Locate the cell with the specified text and output its (X, Y) center coordinate. 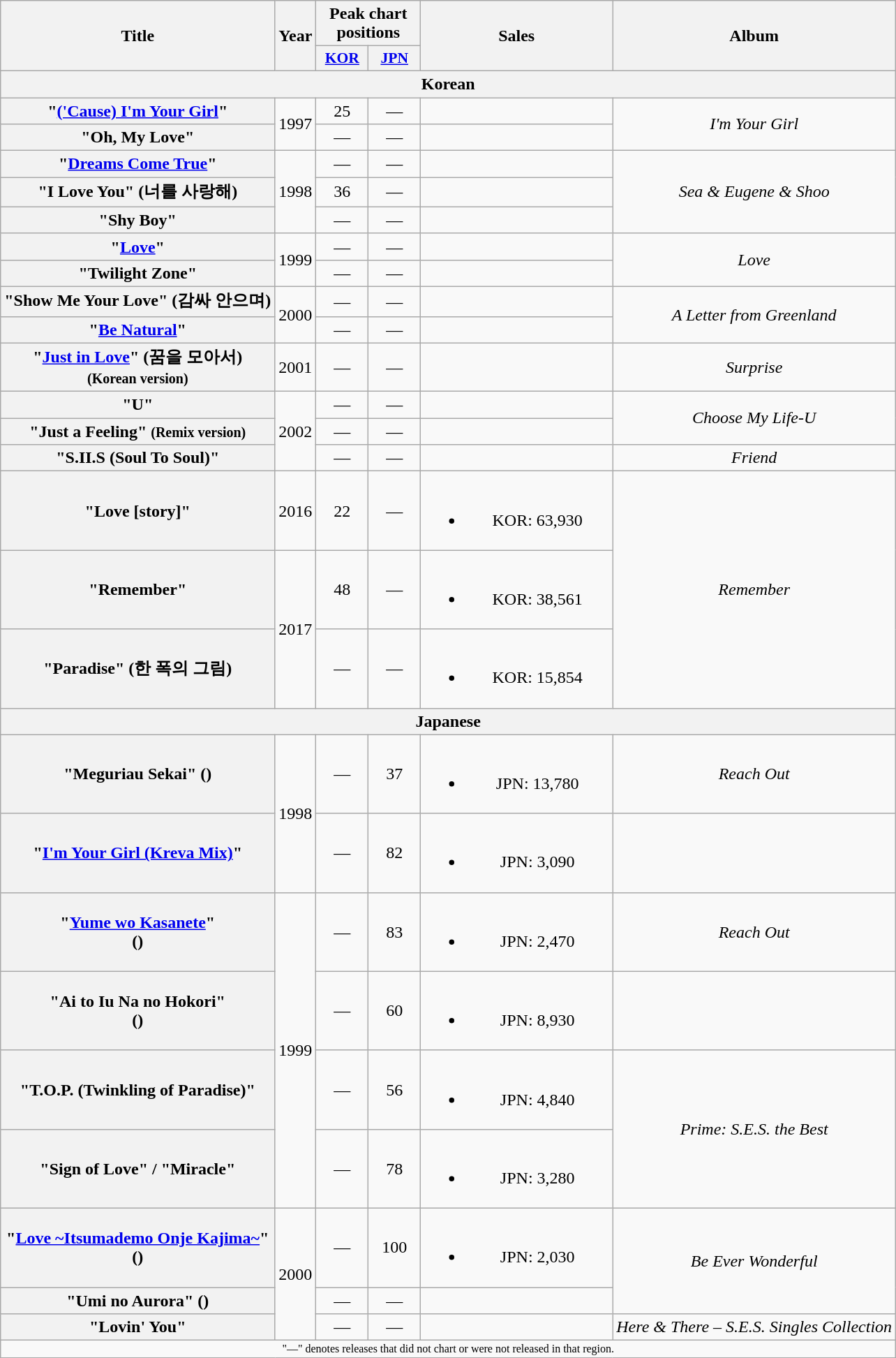
Year (296, 36)
Sea & Eugene & Shoo (754, 193)
Choose My Life-U (754, 418)
56 (395, 1089)
83 (395, 931)
"T.O.P. (Twinkling of Paradise)" (138, 1089)
KOR: 63,930 (516, 511)
Japanese (448, 721)
"Paradise" (한 폭의 그림) (138, 669)
"Shy Boy" (138, 220)
JPN: 13,780 (516, 774)
"I'm Your Girl (Kreva Mix)" (138, 853)
JPN: 3,280 (516, 1169)
KOR: 38,561 (516, 589)
JPN: 3,090 (516, 853)
Love (754, 260)
"Lovin' You" (138, 1327)
"Yume wo Kasanete"() (138, 931)
"—" denotes releases that did not chart or were not released in that region. (448, 1349)
48 (342, 589)
Here & There – S.E.S. Singles Collection (754, 1327)
"I Love You" (너를 사랑해) (138, 193)
"Meguriau Sekai" () (138, 774)
Prime: S.E.S. the Best (754, 1129)
Title (138, 36)
"Be Natural" (138, 330)
Sales (516, 36)
Be Ever Wonderful (754, 1261)
A Letter from Greenland (754, 314)
"Twilight Zone" (138, 273)
22 (342, 511)
78 (395, 1169)
"Sign of Love" / "Miracle" (138, 1169)
Friend (754, 458)
2001 (296, 367)
Album (754, 36)
KOR (342, 59)
"Love [story]" (138, 511)
100 (395, 1247)
Remember (754, 589)
"S.II.S (Soul To Soul)" (138, 458)
Korean (448, 84)
JPN: 2,030 (516, 1247)
"Remember" (138, 589)
I'm Your Girl (754, 124)
Surprise (754, 367)
2016 (296, 511)
"Dreams Come True" (138, 164)
25 (342, 111)
JPN: 4,840 (516, 1089)
"Oh, My Love" (138, 138)
36 (342, 193)
"U" (138, 405)
2002 (296, 431)
"Love ~Itsumademo Onje Kajima~"() (138, 1247)
JPN: 2,470 (516, 931)
60 (395, 1011)
"Ai to Iu Na no Hokori"() (138, 1011)
KOR: 15,854 (516, 669)
"Just a Feeling" (Remix version) (138, 431)
82 (395, 853)
"('Cause) I'm Your Girl" (138, 111)
2017 (296, 629)
"Love" (138, 246)
"Umi no Aurora" () (138, 1301)
"Show Me Your Love" (감싸 안으며) (138, 302)
JPN: 8,930 (516, 1011)
Peak chart positions (368, 24)
1997 (296, 124)
"Just in Love" (꿈을 모아서)(Korean version) (138, 367)
37 (395, 774)
JPN (395, 59)
